Find where the given text appears and provide that cell's center as [x, y] coordinate. 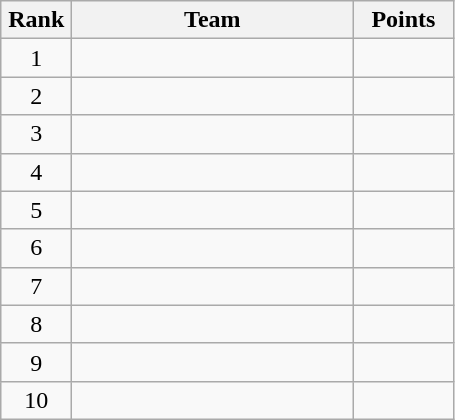
10 [36, 400]
7 [36, 286]
5 [36, 210]
2 [36, 96]
9 [36, 362]
Team [212, 20]
3 [36, 134]
Points [404, 20]
Rank [36, 20]
8 [36, 324]
4 [36, 172]
1 [36, 58]
6 [36, 248]
